Extract the [x, y] coordinate from the center of the cell holding the provided text.  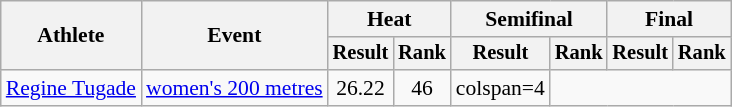
Final [668, 19]
26.22 [361, 88]
Heat [390, 19]
Semifinal [530, 19]
Athlete [71, 36]
46 [422, 88]
Regine Tugade [71, 88]
colspan=4 [500, 88]
Event [234, 36]
women's 200 metres [234, 88]
